Scan for the cell matching the given text and deliver its [x, y] coordinate at center. 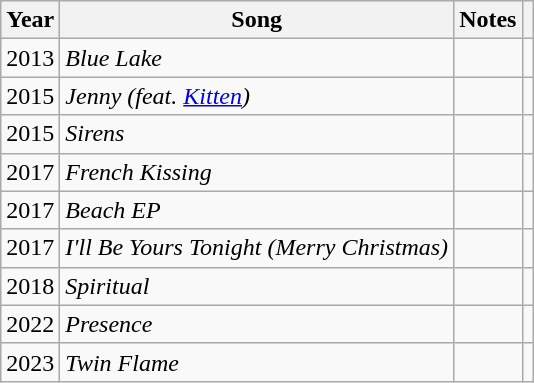
2018 [30, 286]
Song [257, 20]
Beach EP [257, 210]
Twin Flame [257, 362]
Sirens [257, 134]
Presence [257, 324]
2022 [30, 324]
Year [30, 20]
2023 [30, 362]
Jenny (feat. Kitten) [257, 96]
French Kissing [257, 172]
I'll Be Yours Tonight (Merry Christmas) [257, 248]
Blue Lake [257, 58]
Notes [488, 20]
Spiritual [257, 286]
2013 [30, 58]
